Locate the cell with the specified text and output its (X, Y) center coordinate. 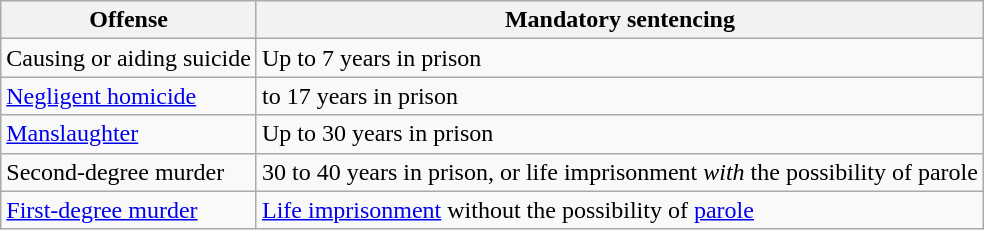
First-degree murder (129, 210)
Second-degree murder (129, 172)
to 17 years in prison (620, 96)
Life imprisonment without the possibility of parole (620, 210)
30 to 40 years in prison, or life imprisonment with the possibility of parole (620, 172)
Offense (129, 20)
Negligent homicide (129, 96)
Causing or aiding suicide (129, 58)
Mandatory sentencing (620, 20)
Manslaughter (129, 134)
Up to 30 years in prison (620, 134)
Up to 7 years in prison (620, 58)
